Search for the cell housing the specified text and yield its [X, Y] center coordinate. 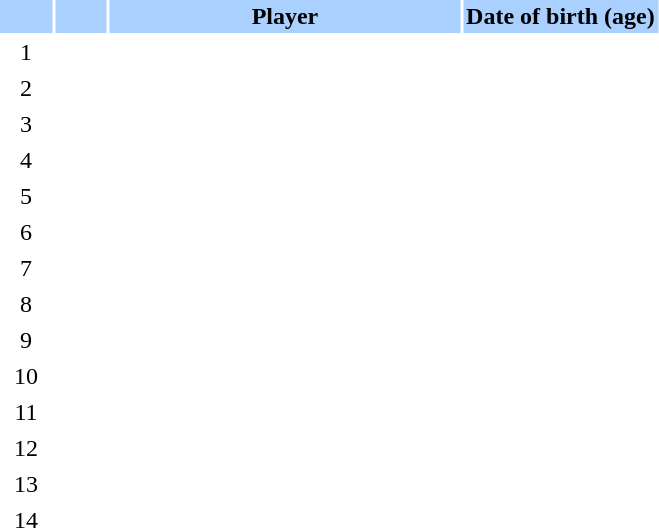
9 [26, 340]
7 [26, 268]
Date of birth (age) [560, 16]
6 [26, 232]
11 [26, 412]
2 [26, 88]
5 [26, 196]
3 [26, 124]
10 [26, 376]
8 [26, 304]
12 [26, 448]
1 [26, 52]
4 [26, 160]
13 [26, 484]
Player [285, 16]
